Scan for the cell matching the given text and deliver its (x, y) coordinate at center. 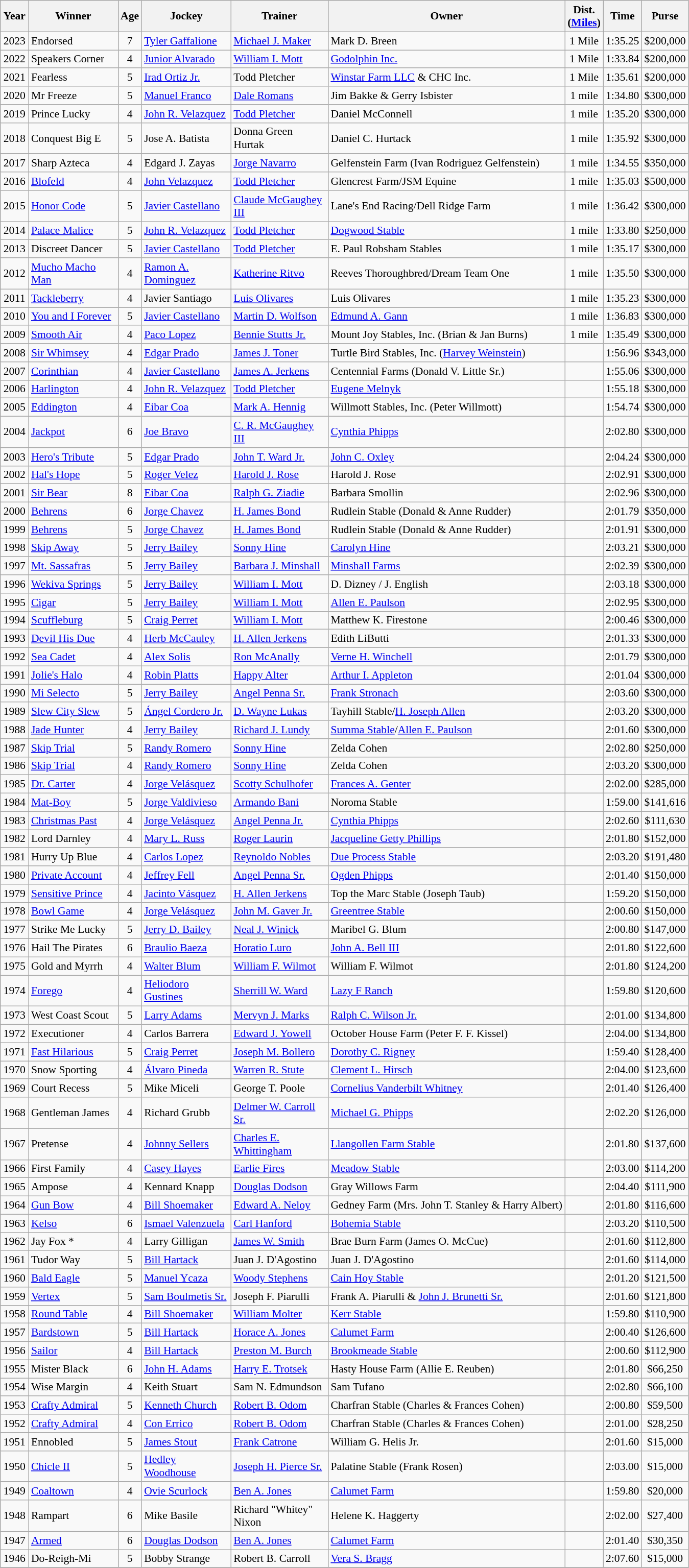
Sam N. Edmundson (279, 1387)
Earlie Fires (279, 1169)
Frances A. Genter (446, 784)
C. R. McGaughey III (279, 432)
1955 (14, 1369)
1978 (14, 911)
Kenneth Church (186, 1406)
1984 (14, 803)
Junior Alvarado (186, 59)
1:54.74 (622, 407)
1:34.80 (622, 95)
Corinthian (74, 371)
Bennie Stutts Jr. (279, 335)
1979 (14, 894)
2:04.24 (622, 457)
$126,400 (665, 1089)
1949 (14, 1491)
2000 (14, 512)
Delmer W. Carroll Sr. (279, 1113)
Richard "Whitey" Nixon (279, 1515)
Pretense (74, 1144)
Reeves Thoroughbred/Dream Team One (446, 274)
Frank Catrone (279, 1442)
2:02.60 (622, 821)
Mucho Macho Man (74, 274)
Dale Romans (279, 95)
1988 (14, 730)
1:35.03 (622, 181)
Verne H. Winchell (446, 657)
Donna Green Hurtak (279, 138)
Dr. Carter (74, 784)
Roger Laurin (279, 839)
Top the Marc Stable (Joseph Taub) (446, 894)
Harlington (74, 389)
$191,480 (665, 857)
James Stout (186, 1442)
Turtle Bird Stables, Inc. (Harvey Weinstein) (446, 353)
Ampose (74, 1187)
1970 (14, 1070)
Tyler Gaffalione (186, 41)
Winstar Farm LLC & CHC Inc. (446, 78)
2:00.40 (622, 1333)
Joe Bravo (186, 432)
$124,200 (665, 966)
Robert B. Carroll (279, 1559)
1961 (14, 1260)
1991 (14, 675)
1:35.61 (622, 78)
2022 (14, 59)
Trainer (279, 16)
1965 (14, 1187)
Walter Blum (186, 966)
1974 (14, 991)
Noroma Stable (446, 803)
John T. Ward Jr. (279, 457)
Time (622, 16)
Edith LiButti (446, 639)
E. Paul Robsham Stables (446, 249)
Greentree Stable (446, 911)
$66,100 (665, 1387)
Private Account (74, 875)
Kerr Stable (446, 1314)
Ramon A. Dominguez (186, 274)
Mi Selecto (74, 693)
Winner (74, 16)
Discreet Dancer (74, 249)
1:35.25 (622, 41)
Eugene Melnyk (446, 389)
Heliodoro Gustines (186, 991)
Executioner (74, 1034)
1:35.49 (622, 335)
Javier Santiago (186, 298)
Ángel Cordero Jr. (186, 712)
Barbara Smollin (446, 493)
1992 (14, 657)
1971 (14, 1052)
2010 (14, 317)
Allen E. Paulson (446, 602)
2:02.39 (622, 566)
Mark A. Hennig (279, 407)
Jolie's Halo (74, 675)
$110,500 (665, 1223)
Arthur I. Appleton (446, 675)
Jacqueline Getty Phillips (446, 839)
West Coast Scout (74, 1016)
2013 (14, 249)
Herb McCauley (186, 639)
2:01.91 (622, 529)
1983 (14, 821)
$122,600 (665, 948)
$20,000 (665, 1491)
Brookmeade Stable (446, 1351)
2003 (14, 457)
Daniel McConnell (446, 114)
1985 (14, 784)
Glencrest Farm/JSM Equine (446, 181)
James W. Smith (279, 1242)
2023 (14, 41)
Palace Malice (74, 231)
Jockey (186, 16)
Mark D. Breen (446, 41)
Jose A. Batista (186, 138)
Smooth Air (74, 335)
Round Table (74, 1314)
Armed (74, 1540)
1:56.96 (622, 353)
2008 (14, 353)
Forego (74, 991)
Dorothy C. Rigney (446, 1052)
Keith Stuart (186, 1387)
Ogden Phipps (446, 875)
John M. Gaver Jr. (279, 911)
7 (130, 41)
Fearless (74, 78)
$147,000 (665, 930)
Casey Hayes (186, 1169)
Jerry D. Bailey (186, 930)
October House Farm (Peter F. F. Kissel) (446, 1034)
Jorge Navarro (279, 163)
1981 (14, 857)
1:36.42 (622, 206)
$114,000 (665, 1260)
2011 (14, 298)
$141,616 (665, 803)
2016 (14, 181)
Dogwood Stable (446, 231)
Dist. (Miles) (584, 16)
Manuel Franco (186, 95)
Wekiva Springs (74, 584)
Hero's Tribute (74, 457)
Mike Miceli (186, 1089)
Bald Eagle (74, 1278)
1987 (14, 748)
2014 (14, 231)
Brae Burn Farm (James O. McCue) (446, 1242)
Jade Hunter (74, 730)
Mike Basile (186, 1515)
1952 (14, 1424)
1966 (14, 1169)
Eddington (74, 407)
Mr Freeze (74, 95)
Charles E. Whittingham (279, 1144)
Mat-Boy (74, 803)
2:02.20 (622, 1113)
Horatio Luro (279, 948)
1980 (14, 875)
1963 (14, 1223)
Alex Solis (186, 657)
2017 (14, 163)
Larry Adams (186, 1016)
John C. Oxley (446, 457)
Owner (446, 16)
Speakers Corner (74, 59)
Purse (665, 16)
$27,400 (665, 1515)
1969 (14, 1089)
1994 (14, 620)
Harry E. Trotsek (279, 1369)
1953 (14, 1406)
1954 (14, 1387)
1998 (14, 548)
Sailor (74, 1351)
2:02.91 (622, 475)
Jorge Valdivieso (186, 803)
Preston M. Burch (279, 1351)
Jacinto Vásquez (186, 894)
1962 (14, 1242)
Godolphin Inc. (446, 59)
Angel Penna Jr. (279, 821)
2:03.18 (622, 584)
Wise Margin (74, 1387)
Willmott Stables, Inc. (Peter Willmott) (446, 407)
Tudor Way (74, 1260)
Richard Grubb (186, 1113)
2002 (14, 475)
2:02.96 (622, 493)
Katherine Ritvo (279, 274)
Gelfenstein Farm (Ivan Rodriguez Gelfenstein) (446, 163)
$343,000 (665, 353)
1993 (14, 639)
2007 (14, 371)
Martin D. Wolfson (279, 317)
1973 (14, 1016)
Due Process Stable (446, 857)
Irad Ortiz Jr. (186, 78)
Joseph M. Bollero (279, 1052)
Vera S. Bragg (446, 1559)
Mt. Sassafras (74, 566)
Cornelius Vanderbilt Whitney (446, 1089)
Sir Whimsey (74, 353)
Gray Willows Farm (446, 1187)
Reynoldo Nobles (279, 857)
You and I Forever (74, 317)
2005 (14, 407)
2:01.33 (622, 639)
Mervyn J. Marks (279, 1016)
Paco Lopez (186, 335)
John Velazquez (186, 181)
Snow Sporting (74, 1070)
William Molter (279, 1314)
1975 (14, 966)
1:59.00 (622, 803)
Rampart (74, 1515)
$112,900 (665, 1351)
$126,000 (665, 1113)
Frank A. Piarulli & John J. Brunetti Sr. (446, 1296)
Prince Lucky (74, 114)
Blofeld (74, 181)
$66,250 (665, 1369)
Álvaro Pineda (186, 1070)
1997 (14, 566)
1:59.40 (622, 1052)
Devil His Due (74, 639)
1989 (14, 712)
1948 (14, 1515)
1990 (14, 693)
$152,000 (665, 839)
Michael G. Phipps (446, 1113)
George T. Poole (279, 1089)
$121,500 (665, 1278)
Vertex (74, 1296)
Ennobled (74, 1442)
D. Wayne Lukas (279, 712)
Joseph F. Piarulli (279, 1296)
Endorsed (74, 41)
1:35.23 (622, 298)
Year (14, 16)
$114,200 (665, 1169)
Sir Bear (74, 493)
Court Recess (74, 1089)
Do-Reigh-Mi (74, 1559)
Helene K. Haggerty (446, 1515)
First Family (74, 1169)
Gedney Farm (Mrs. John T. Stanley & Harry Albert) (446, 1205)
2:04.40 (622, 1187)
2015 (14, 206)
1:55.06 (622, 371)
$120,600 (665, 991)
8 (130, 493)
Kennard Knapp (186, 1187)
$110,900 (665, 1314)
Edward A. Neloy (279, 1205)
Bardstown (74, 1333)
1956 (14, 1351)
$121,800 (665, 1296)
Ron McAnally (279, 657)
$111,630 (665, 821)
Kelso (74, 1223)
John H. Adams (186, 1369)
William G. Helis Jr. (446, 1442)
2:00.46 (622, 620)
1986 (14, 766)
1964 (14, 1205)
$112,800 (665, 1242)
Sensitive Prince (74, 894)
Summa Stable/Allen E. Paulson (446, 730)
2021 (14, 78)
1:55.18 (622, 389)
John A. Bell III (446, 948)
2:01.20 (622, 1278)
2:07.60 (622, 1559)
1982 (14, 839)
Llangollen Farm Stable (446, 1144)
Christmas Past (74, 821)
2020 (14, 95)
Carlos Lopez (186, 857)
1:34.55 (622, 163)
Mister Black (74, 1369)
Horace A. Jones (279, 1333)
Armando Bani (279, 803)
Robin Platts (186, 675)
Manuel Ycaza (186, 1278)
1960 (14, 1278)
Sherrill W. Ward (279, 991)
Johnny Sellers (186, 1144)
Mount Joy Stables, Inc. (Brian & Jan Burns) (446, 335)
Frank Stronach (446, 693)
Lane's End Racing/Dell Ridge Farm (446, 206)
Hedley Woodhouse (186, 1466)
Sam Tufano (446, 1387)
$28,250 (665, 1424)
Scuffleburg (74, 620)
Ovie Scurlock (186, 1491)
Carl Hanford (279, 1223)
Joseph H. Pierce Sr. (279, 1466)
Skip Away (74, 548)
Lazy F Ranch (446, 991)
Richard J. Lundy (279, 730)
2:03.60 (622, 693)
Jay Fox * (74, 1242)
Cain Hoy Stable (446, 1278)
2019 (14, 114)
2009 (14, 335)
$126,600 (665, 1333)
Larry Gilligan (186, 1242)
Maribel G. Blum (446, 930)
Coaltown (74, 1491)
2:01.04 (622, 675)
Daniel C. Hurtack (446, 138)
Palatine Stable (Frank Rosen) (446, 1466)
Bohemia Stable (446, 1223)
1:59.20 (622, 894)
1:35.50 (622, 274)
1995 (14, 602)
Carlos Barrera (186, 1034)
1:33.80 (622, 231)
$500,000 (665, 181)
Hal's Hope (74, 475)
1972 (14, 1034)
1976 (14, 948)
Michael J. Maker (279, 41)
Ismael Valenzuela (186, 1223)
2018 (14, 138)
Warren R. Stute (279, 1070)
Conquest Big E (74, 138)
2:03.21 (622, 548)
$116,600 (665, 1205)
Edmund A. Gann (446, 317)
Minshall Farms (446, 566)
Happy Alter (279, 675)
1:35.92 (622, 138)
1946 (14, 1559)
Tackleberry (74, 298)
1967 (14, 1144)
Centennial Farms (Donald V. Little Sr.) (446, 371)
1957 (14, 1333)
1947 (14, 1540)
Edward J. Yowell (279, 1034)
1:36.83 (622, 317)
2001 (14, 493)
Jackpot (74, 432)
1958 (14, 1314)
Fast Hilarious (74, 1052)
2006 (14, 389)
1996 (14, 584)
$111,900 (665, 1187)
1951 (14, 1442)
Ralph G. Ziadie (279, 493)
Honor Code (74, 206)
James J. Toner (279, 353)
Sharp Azteca (74, 163)
Ralph C. Wilson Jr. (446, 1016)
1:35.17 (622, 249)
1999 (14, 529)
1:33.84 (622, 59)
2012 (14, 274)
$128,400 (665, 1052)
D. Dizney / J. English (446, 584)
1950 (14, 1466)
$137,600 (665, 1144)
Gun Bow (74, 1205)
Carolyn Hine (446, 548)
Braulio Baeza (186, 948)
James A. Jerkens (279, 371)
2:02.95 (622, 602)
Mary L. Russ (186, 839)
1968 (14, 1113)
Con Errico (186, 1424)
Gold and Myrrh (74, 966)
Sam Boulmetis Sr. (186, 1296)
Jeffrey Fell (186, 875)
Matthew K. Firestone (446, 620)
Chicle II (74, 1466)
$30,350 (665, 1540)
Strike Me Lucky (74, 930)
2004 (14, 432)
Tayhill Stable/H. Joseph Allen (446, 712)
Hail The Pirates (74, 948)
Lord Darnley (74, 839)
Edgard J. Zayas (186, 163)
Meadow Stable (446, 1169)
Age (130, 16)
1977 (14, 930)
Claude McGaughey III (279, 206)
Clement L. Hirsch (446, 1070)
Slew City Slew (74, 712)
1959 (14, 1296)
Sea Cadet (74, 657)
Neal J. Winick (279, 930)
Scotty Schulhofer (279, 784)
Hasty House Farm (Allie E. Reuben) (446, 1369)
$59,500 (665, 1406)
Hurry Up Blue (74, 857)
Woody Stephens (279, 1278)
Barbara J. Minshall (279, 566)
Bobby Strange (186, 1559)
Jim Bakke & Gerry Isbister (446, 95)
Gentleman James (74, 1113)
$285,000 (665, 784)
Cigar (74, 602)
1:35.20 (622, 114)
Roger Velez (186, 475)
Bowl Game (74, 911)
$123,600 (665, 1070)
